For the text-containing cell, return its midpoint in [x, y] coordinate format. 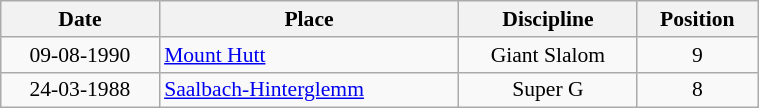
8 [698, 90]
09-08-1990 [80, 55]
Date [80, 19]
Mount Hutt [309, 55]
Place [309, 19]
Giant Slalom [548, 55]
Discipline [548, 19]
24-03-1988 [80, 90]
Super G [548, 90]
Position [698, 19]
9 [698, 55]
Saalbach-Hinterglemm [309, 90]
